Identify which cell holds the provided text, then report its [X, Y] central coordinate. 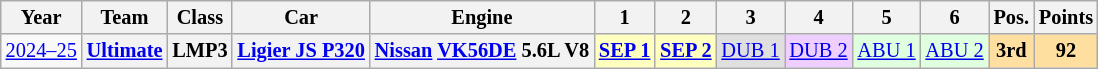
5 [887, 17]
SEP 1 [624, 51]
Engine [482, 17]
Ligier JS P320 [300, 51]
Car [300, 17]
3rd [1012, 51]
2024–25 [42, 51]
Nissan VK56DE 5.6L V8 [482, 51]
Team [125, 17]
LMP3 [200, 51]
Pos. [1012, 17]
6 [955, 17]
SEP 2 [686, 51]
92 [1066, 51]
Year [42, 17]
Ultimate [125, 51]
4 [818, 17]
Points [1066, 17]
2 [686, 17]
DUB 1 [750, 51]
ABU 1 [887, 51]
DUB 2 [818, 51]
Class [200, 17]
ABU 2 [955, 51]
3 [750, 17]
1 [624, 17]
